From the cell containing the given text, extract its center point as [X, Y] coordinate. 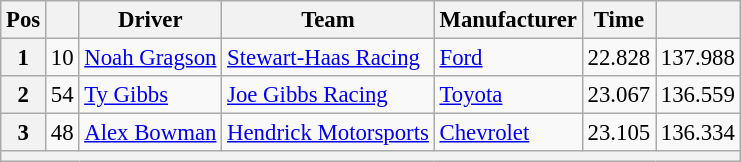
10 [62, 58]
Manufacturer [508, 20]
48 [62, 133]
Joe Gibbs Racing [328, 95]
23.105 [618, 133]
Noah Gragson [150, 58]
Driver [150, 20]
2 [24, 95]
136.334 [698, 133]
22.828 [618, 58]
136.559 [698, 95]
Chevrolet [508, 133]
Hendrick Motorsports [328, 133]
1 [24, 58]
Team [328, 20]
Alex Bowman [150, 133]
54 [62, 95]
Ford [508, 58]
137.988 [698, 58]
Toyota [508, 95]
3 [24, 133]
Pos [24, 20]
Stewart-Haas Racing [328, 58]
Ty Gibbs [150, 95]
23.067 [618, 95]
Time [618, 20]
